Output the (X, Y) coordinate of the center of the cell containing the given text.  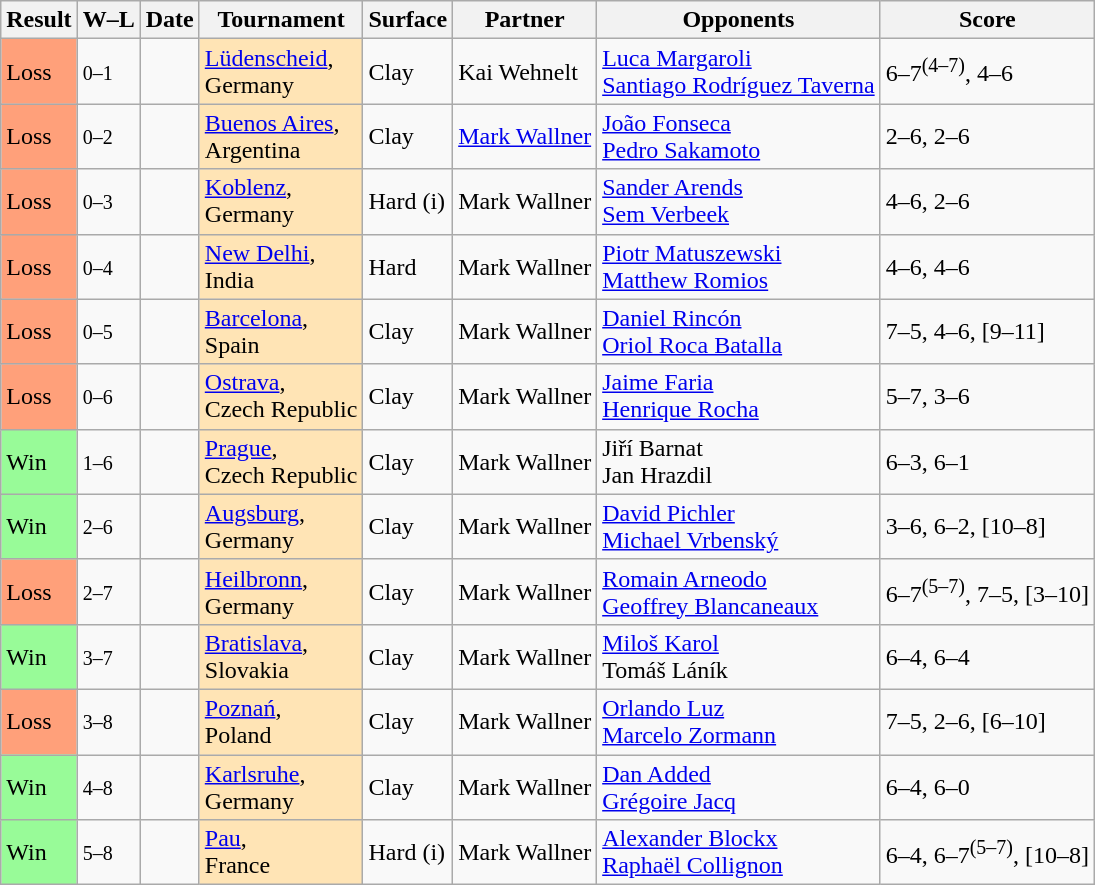
6–4, 6–7(5–7), [10–8] (987, 852)
New Delhi, India (281, 266)
0–2 (108, 136)
5–7, 3–6 (987, 396)
Karlsruhe, Germany (281, 786)
Bratislava, Slovakia (281, 656)
6–7(4–7), 4–6 (987, 72)
4–8 (108, 786)
Alexander Blockx Raphaël Collignon (739, 852)
2–6 (108, 526)
7–5, 4–6, [9–11] (987, 332)
Poznań, Poland (281, 722)
Heilbronn, Germany (281, 592)
Daniel Rincón Oriol Roca Batalla (739, 332)
6–4, 6–4 (987, 656)
Jiří Barnat Jan Hrazdil (739, 462)
3–6, 6–2, [10–8] (987, 526)
João Fonseca Pedro Sakamoto (739, 136)
6–7(5–7), 7–5, [3–10] (987, 592)
Kai Wehnelt (525, 72)
Jaime Faria Henrique Rocha (739, 396)
2–6, 2–6 (987, 136)
0–1 (108, 72)
5–8 (108, 852)
Partner (525, 20)
Hard (408, 266)
Koblenz, Germany (281, 202)
Prague, Czech Republic (281, 462)
Buenos Aires, Argentina (281, 136)
Score (987, 20)
6–3, 6–1 (987, 462)
0–4 (108, 266)
0–5 (108, 332)
3–7 (108, 656)
6–4, 6–0 (987, 786)
Orlando Luz Marcelo Zormann (739, 722)
4–6, 4–6 (987, 266)
Dan Added Grégoire Jacq (739, 786)
Luca Margaroli Santiago Rodríguez Taverna (739, 72)
Romain Arneodo Geoffrey Blancaneaux (739, 592)
Augsburg, Germany (281, 526)
Barcelona, Spain (281, 332)
1–6 (108, 462)
2–7 (108, 592)
Surface (408, 20)
W–L (108, 20)
4–6, 2–6 (987, 202)
0–6 (108, 396)
Sander Arends Sem Verbeek (739, 202)
Tournament (281, 20)
0–3 (108, 202)
3–8 (108, 722)
Ostrava, Czech Republic (281, 396)
Piotr Matuszewski Matthew Romios (739, 266)
Result (39, 20)
7–5, 2–6, [6–10] (987, 722)
Pau, France (281, 852)
Date (170, 20)
Opponents (739, 20)
Lüdenscheid, Germany (281, 72)
David Pichler Michael Vrbenský (739, 526)
Miloš Karol Tomáš Láník (739, 656)
